For the text-containing cell, return its midpoint in [X, Y] coordinate format. 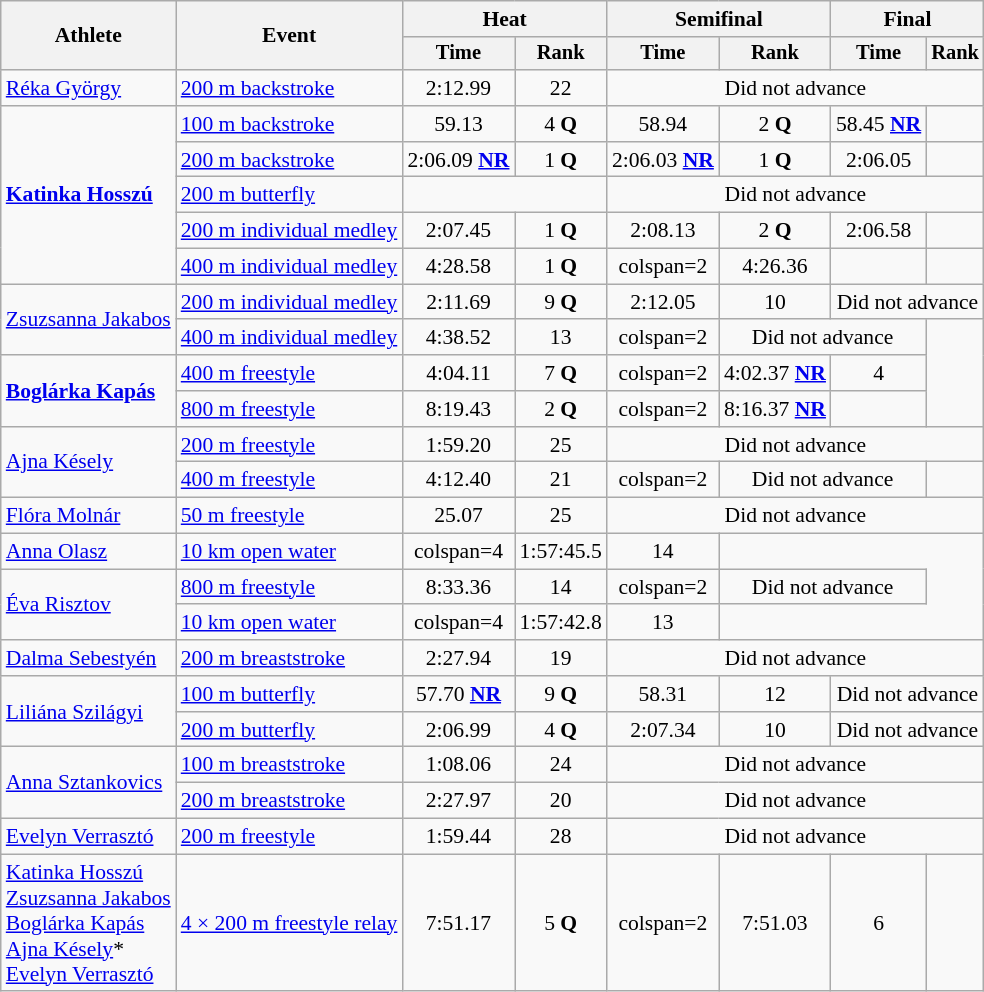
25.07 [458, 516]
2:07.34 [663, 730]
4:12.40 [458, 480]
Final [908, 19]
20 [561, 801]
4:38.52 [458, 338]
Katinka HosszúZsuzsanna JakabosBoglárka KapásAjna Késely*Evelyn Verrasztó [88, 923]
19 [561, 658]
Semifinal [719, 19]
6 [878, 923]
50 m freestyle [290, 516]
8:16.37 NR [775, 409]
2:27.94 [458, 658]
5 Q [561, 923]
57.70 NR [458, 694]
100 m breaststroke [290, 765]
2:06.05 [878, 160]
1:57:42.8 [561, 623]
24 [561, 765]
58.31 [663, 694]
Zsuzsanna Jakabos [88, 320]
59.13 [458, 124]
Heat [504, 19]
28 [561, 837]
12 [775, 694]
2:07.45 [458, 231]
2:27.97 [458, 801]
2:06.99 [458, 730]
1:59.20 [458, 445]
2:12.99 [458, 88]
1:08.06 [458, 765]
4:02.37 NR [775, 373]
Event [290, 36]
8:19.43 [458, 409]
58.94 [663, 124]
4 [878, 373]
22 [561, 88]
58.45 NR [878, 124]
Éva Risztov [88, 604]
Athlete [88, 36]
7 Q [561, 373]
Katinka Hosszú [88, 195]
Anna Olasz [88, 552]
7:51.17 [458, 923]
4:26.36 [775, 267]
7:51.03 [775, 923]
2:12.05 [663, 302]
Réka György [88, 88]
1:57:45.5 [561, 552]
21 [561, 480]
1:59.44 [458, 837]
2:06.58 [878, 231]
8:33.36 [458, 587]
Anna Sztankovics [88, 782]
100 m butterfly [290, 694]
4 × 200 m freestyle relay [290, 923]
100 m backstroke [290, 124]
Ajna Késely [88, 462]
2:06.03 NR [663, 160]
2:06.09 NR [458, 160]
Boglárka Kapás [88, 390]
Liliána Szilágyi [88, 712]
4:04.11 [458, 373]
Evelyn Verrasztó [88, 837]
Flóra Molnár [88, 516]
Dalma Sebestyén [88, 658]
2:08.13 [663, 231]
4:28.58 [458, 267]
2:11.69 [458, 302]
